Find where the given text appears and provide that cell's center as [x, y] coordinate. 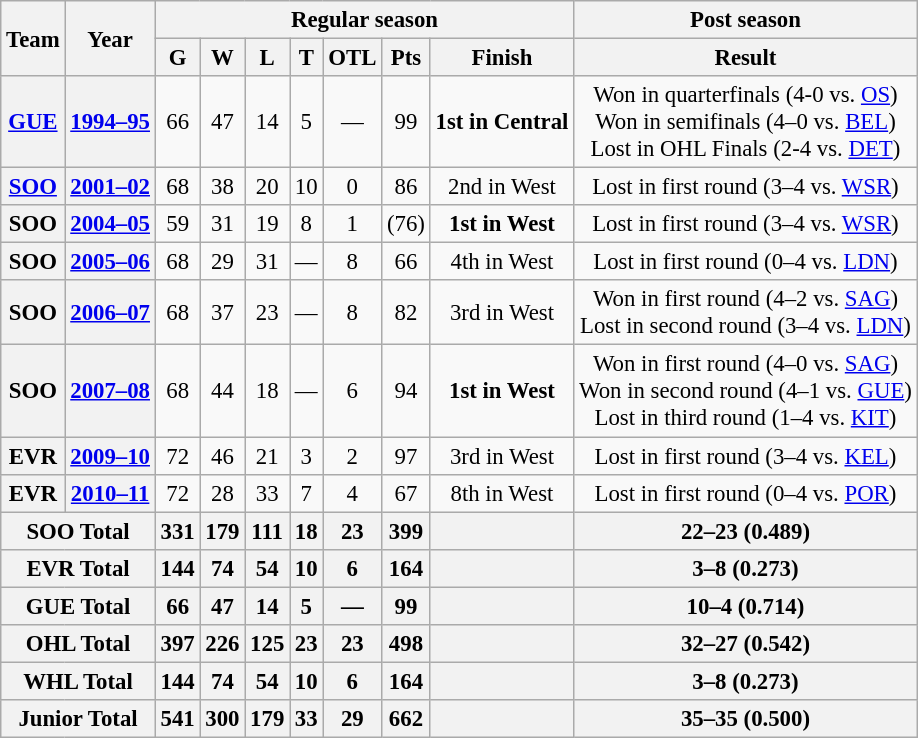
Lost in first round (0–4 vs. POR) [746, 493]
82 [406, 312]
L [268, 58]
GUE [33, 122]
111 [268, 531]
OHL Total [78, 644]
2 [352, 456]
2009–10 [110, 456]
2001–02 [110, 187]
97 [406, 456]
2010–11 [110, 493]
35–35 (0.500) [746, 719]
125 [268, 644]
2004–05 [110, 224]
28 [222, 493]
T [306, 58]
8th in West [502, 493]
67 [406, 493]
Won in quarterfinals (4-0 vs. OS) Won in semifinals (4–0 vs. BEL) Lost in OHL Finals (2-4 vs. DET) [746, 122]
Won in first round (4–2 vs. SAG) Lost in second round (3–4 vs. LDN) [746, 312]
20 [268, 187]
397 [178, 644]
22–23 (0.489) [746, 531]
Result [746, 58]
Regular season [364, 20]
19 [268, 224]
399 [406, 531]
59 [178, 224]
Junior Total [78, 719]
94 [406, 391]
GUE Total [78, 606]
1 [352, 224]
37 [222, 312]
2006–07 [110, 312]
Lost in first round (3–4 vs. KEL) [746, 456]
EVR Total [78, 568]
4 [352, 493]
Year [110, 38]
10–4 (0.714) [746, 606]
300 [222, 719]
Finish [502, 58]
2007–08 [110, 391]
331 [178, 531]
Team [33, 38]
Post season [746, 20]
21 [268, 456]
Won in first round (4–0 vs. SAG) Won in second round (4–1 vs. GUE) Lost in third round (1–4 vs. KIT) [746, 391]
226 [222, 644]
2nd in West [502, 187]
(76) [406, 224]
32–27 (0.542) [746, 644]
662 [406, 719]
1994–95 [110, 122]
38 [222, 187]
2005–06 [110, 262]
7 [306, 493]
SOO Total [78, 531]
1st in Central [502, 122]
86 [406, 187]
WHL Total [78, 681]
G [178, 58]
46 [222, 456]
498 [406, 644]
OTL [352, 58]
0 [352, 187]
Pts [406, 58]
3 [306, 456]
44 [222, 391]
W [222, 58]
541 [178, 719]
Lost in first round (0–4 vs. LDN) [746, 262]
4th in West [502, 262]
